Provide the [X, Y] coordinate of the cell's center where the given text is located.  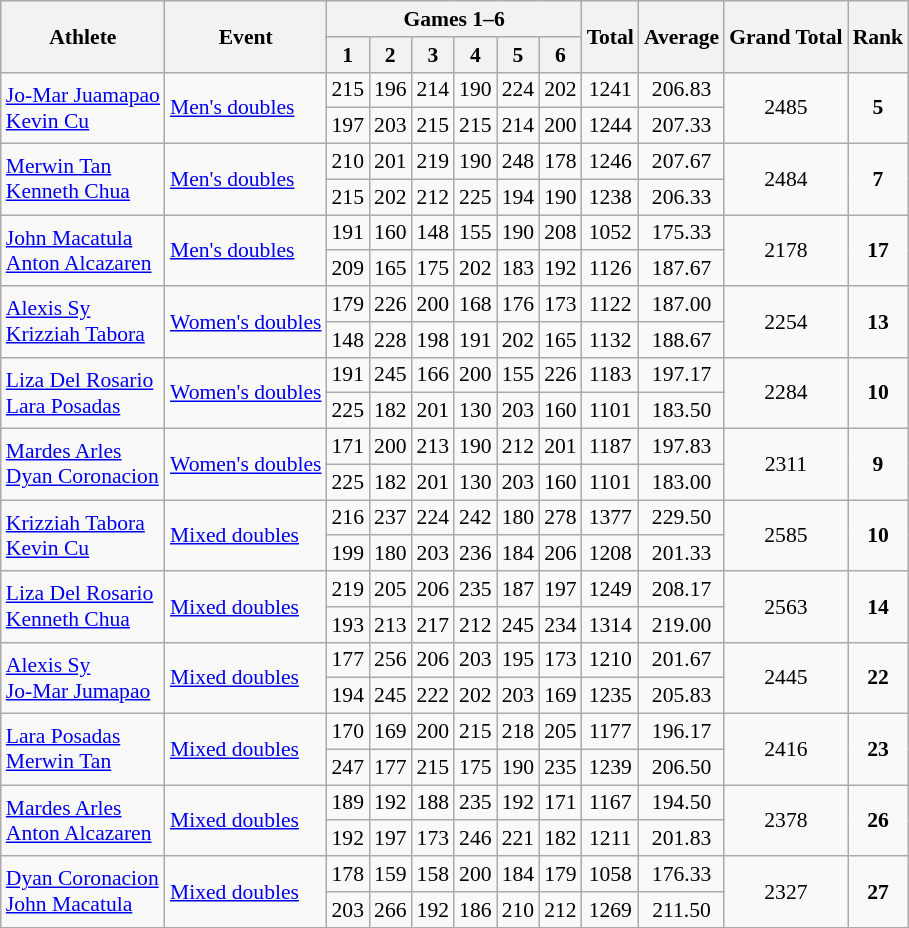
209 [348, 269]
22 [878, 678]
187.67 [682, 269]
197.17 [682, 375]
1167 [610, 803]
1269 [610, 910]
187 [518, 589]
222 [434, 696]
1058 [610, 874]
Mardes ArlesAnton Alcazaren [83, 820]
1187 [610, 447]
13 [878, 322]
1183 [610, 375]
27 [878, 892]
196.17 [682, 732]
2311 [786, 464]
2563 [786, 606]
2254 [786, 322]
1239 [610, 767]
1238 [610, 197]
14 [878, 606]
206.33 [682, 197]
Alexis SyJo-Mar Jumapao [83, 678]
Event [246, 36]
1208 [610, 554]
3 [434, 55]
Krizziah TaboraKevin Cu [83, 536]
218 [518, 732]
186 [476, 910]
Mardes ArlesDyan Coronacion [83, 464]
246 [476, 839]
183 [518, 269]
216 [348, 518]
2445 [786, 678]
1122 [610, 304]
201.67 [682, 660]
2485 [786, 108]
Lara PosadasMerwin Tan [83, 750]
229.50 [682, 518]
Total [610, 36]
175.33 [682, 233]
2178 [786, 250]
278 [560, 518]
197.83 [682, 447]
Dyan CoronacionJohn Macatula [83, 892]
207.67 [682, 162]
26 [878, 820]
1 [348, 55]
Grand Total [786, 36]
Merwin TanKenneth Chua [83, 180]
Liza Del RosarioKenneth Chua [83, 606]
2416 [786, 750]
234 [560, 625]
1246 [610, 162]
211.50 [682, 910]
205.83 [682, 696]
208.17 [682, 589]
7 [878, 180]
2327 [786, 892]
195 [518, 660]
196 [390, 90]
183.50 [682, 411]
Games 1–6 [454, 19]
219.00 [682, 625]
176 [518, 304]
158 [434, 874]
1377 [610, 518]
201.83 [682, 839]
207.33 [682, 126]
2284 [786, 392]
166 [434, 375]
159 [390, 874]
1126 [610, 269]
266 [390, 910]
23 [878, 750]
1235 [610, 696]
17 [878, 250]
1249 [610, 589]
168 [476, 304]
228 [390, 340]
Jo-Mar JuamapaoKevin Cu [83, 108]
199 [348, 554]
2585 [786, 536]
187.00 [682, 304]
9 [878, 464]
2 [390, 55]
1177 [610, 732]
242 [476, 518]
206.83 [682, 90]
1210 [610, 660]
247 [348, 767]
237 [390, 518]
2378 [786, 820]
183.00 [682, 482]
6 [560, 55]
1241 [610, 90]
Athlete [83, 36]
188 [434, 803]
1211 [610, 839]
236 [476, 554]
221 [518, 839]
John MacatulaAnton Alcazaren [83, 250]
248 [518, 162]
Liza Del RosarioLara Posadas [83, 392]
206.50 [682, 767]
256 [390, 660]
194.50 [682, 803]
Rank [878, 36]
Alexis SyKrizziah Tabora [83, 322]
Average [682, 36]
1314 [610, 625]
189 [348, 803]
198 [434, 340]
193 [348, 625]
170 [348, 732]
1244 [610, 126]
217 [434, 625]
1132 [610, 340]
208 [560, 233]
2484 [786, 180]
176.33 [682, 874]
1052 [610, 233]
201.33 [682, 554]
4 [476, 55]
188.67 [682, 340]
